Capture the cell that displays the provided text and extract its (x, y) central coordinate. 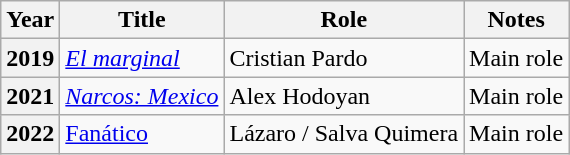
Notes (516, 20)
Cristian Pardo (344, 58)
2021 (30, 96)
Narcos: Mexico (142, 96)
El marginal (142, 58)
2022 (30, 134)
Role (344, 20)
Year (30, 20)
Alex Hodoyan (344, 96)
Lázaro / Salva Quimera (344, 134)
Title (142, 20)
2019 (30, 58)
Fanático (142, 134)
